Return the [x, y] coordinate for the center point of the cell that contains the specified text.  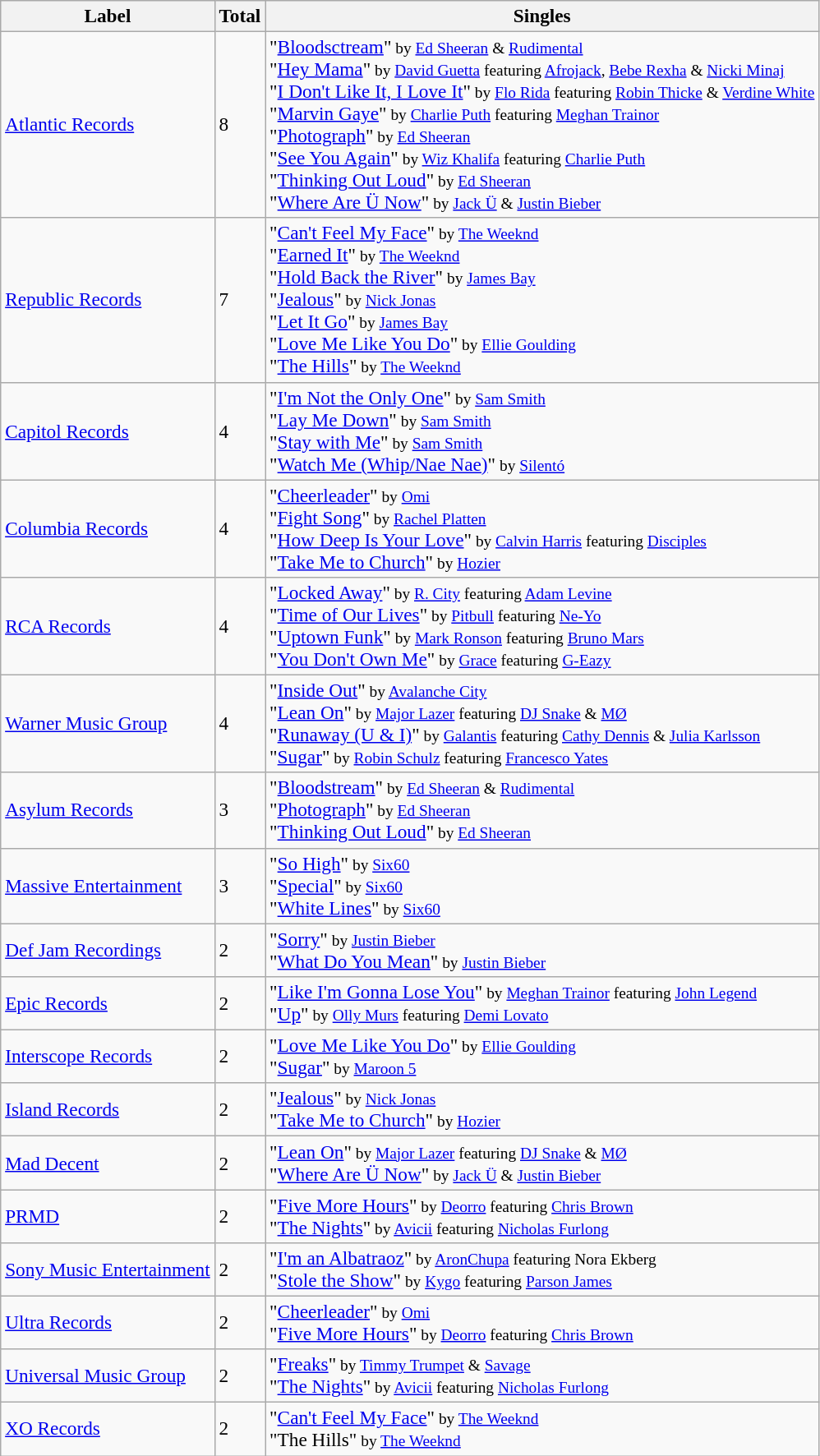
RCA Records [108, 626]
Total [240, 16]
Mad Decent [108, 1162]
Massive Entertainment [108, 886]
Asylum Records [108, 810]
"Jealous" by Nick Jonas"Take Me to Church" by Hozier [542, 1109]
Universal Music Group [108, 1375]
Columbia Records [108, 528]
Ultra Records [108, 1323]
"I'm an Albatraoz" by AronChupa featuring Nora Ekberg"Stole the Show" by Kygo featuring Parson James [542, 1269]
Def Jam Recordings [108, 950]
"Like I'm Gonna Lose You" by Meghan Trainor featuring John Legend"Up" by Olly Murs featuring Demi Lovato [542, 1002]
PRMD [108, 1216]
"Bloodstream" by Ed Sheeran & Rudimental"Photograph" by Ed Sheeran"Thinking Out Loud" by Ed Sheeran [542, 810]
Warner Music Group [108, 723]
Epic Records [108, 1002]
"Love Me Like You Do" by Ellie Goulding"Sugar" by Maroon 5 [542, 1057]
Republic Records [108, 300]
"Can't Feel My Face" by The Weeknd"The Hills" by The Weeknd [542, 1428]
Island Records [108, 1109]
"Five More Hours" by Deorro featuring Chris Brown"The Nights" by Avicii featuring Nicholas Furlong [542, 1216]
"Cheerleader" by Omi"Fight Song" by Rachel Platten"How Deep Is Your Love" by Calvin Harris featuring Disciples"Take Me to Church" by Hozier [542, 528]
"Freaks" by Timmy Trumpet & Savage"The Nights" by Avicii featuring Nicholas Furlong [542, 1375]
Interscope Records [108, 1057]
Label [108, 16]
"I'm Not the Only One" by Sam Smith"Lay Me Down" by Sam Smith"Stay with Me" by Sam Smith"Watch Me (Whip/Nae Nae)" by Silentó [542, 431]
Sony Music Entertainment [108, 1269]
"So High" by Six60"Special" by Six60"White Lines" by Six60 [542, 886]
"Sorry" by Justin Bieber"What Do You Mean" by Justin Bieber [542, 950]
Singles [542, 16]
7 [240, 300]
8 [240, 125]
"Cheerleader" by Omi"Five More Hours" by Deorro featuring Chris Brown [542, 1323]
Capitol Records [108, 431]
"Lean On" by Major Lazer featuring DJ Snake & MØ"Where Are Ü Now" by Jack Ü & Justin Bieber [542, 1162]
XO Records [108, 1428]
Atlantic Records [108, 125]
